Return the [x, y] coordinate for the center point of the cell that contains the specified text.  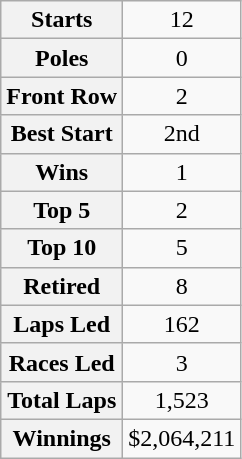
Starts [62, 20]
1,523 [182, 400]
Retired [62, 286]
Top 5 [62, 210]
Races Led [62, 362]
Best Start [62, 134]
3 [182, 362]
Laps Led [62, 324]
2nd [182, 134]
5 [182, 248]
Total Laps [62, 400]
Top 10 [62, 248]
12 [182, 20]
Winnings [62, 438]
162 [182, 324]
$2,064,211 [182, 438]
0 [182, 58]
Front Row [62, 96]
Wins [62, 172]
1 [182, 172]
Poles [62, 58]
8 [182, 286]
